Provide the (X, Y) coordinate of the cell's center where the given text is located.  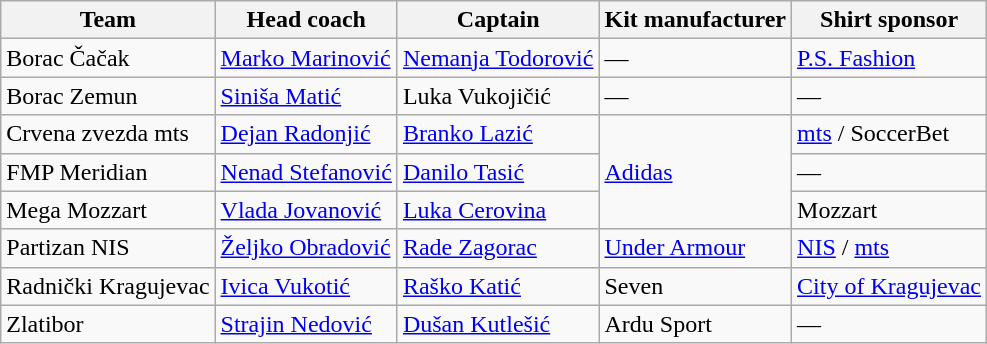
FMP Meridian (108, 172)
Luka Cerovina (498, 210)
P.S. Fashion (890, 58)
Team (108, 20)
Strajin Nedović (306, 324)
Head coach (306, 20)
Vlada Jovanović (306, 210)
Kit manufacturer (696, 20)
Borac Zemun (108, 96)
Adidas (696, 172)
Ardu Sport (696, 324)
Marko Marinović (306, 58)
Dejan Radonjić (306, 134)
Under Armour (696, 248)
Danilo Tasić (498, 172)
Partizan NIS (108, 248)
Raško Katić (498, 286)
Mega Mozzart (108, 210)
Shirt sponsor (890, 20)
Luka Vukojičić (498, 96)
Željko Obradović (306, 248)
Dušan Kutlešić (498, 324)
Siniša Matić (306, 96)
Radnički Kragujevac (108, 286)
Zlatibor (108, 324)
Nenad Stefanović (306, 172)
City of Kragujevac (890, 286)
Branko Lazić (498, 134)
Crvena zvezda mts (108, 134)
Rade Zagorac (498, 248)
Seven (696, 286)
Captain (498, 20)
Nemanja Todorović (498, 58)
NIS / mts (890, 248)
Mozzart (890, 210)
mts / SoccerBet (890, 134)
Borac Čačak (108, 58)
Ivica Vukotić (306, 286)
